From the cell containing the given text, extract its center point as [X, Y] coordinate. 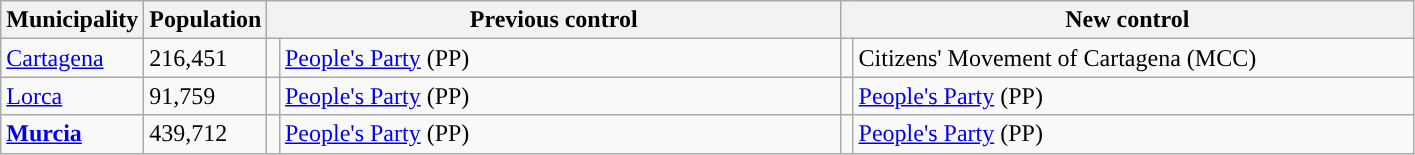
439,712 [206, 134]
Murcia [72, 134]
New control [1127, 20]
Cartagena [72, 58]
Previous control [554, 20]
Municipality [72, 20]
91,759 [206, 96]
Lorca [72, 96]
Citizens' Movement of Cartagena (MCC) [1134, 58]
216,451 [206, 58]
Population [206, 20]
